Find where the given text appears and provide that cell's center as (X, Y) coordinate. 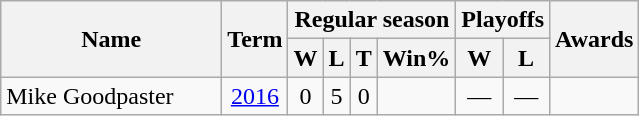
Name (112, 39)
Regular season (372, 20)
Term (255, 39)
Playoffs (503, 20)
Awards (594, 39)
Win% (416, 58)
T (364, 58)
5 (336, 96)
2016 (255, 96)
Mike Goodpaster (112, 96)
